Pinpoint the cell where the given text exists, returning its (X, Y) midpoint coordinate. 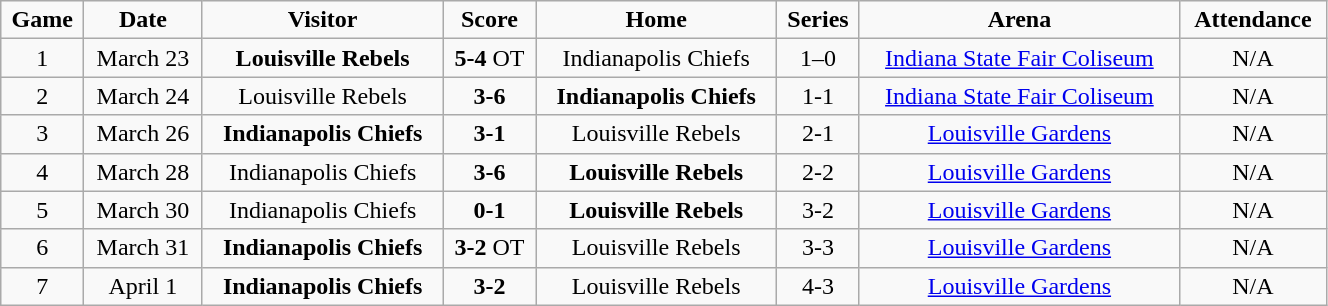
4 (42, 172)
March 24 (144, 96)
Score (490, 20)
3-1 (490, 134)
March 28 (144, 172)
March 23 (144, 58)
Arena (1019, 20)
1–0 (818, 58)
Game (42, 20)
5-4 OT (490, 58)
Attendance (1252, 20)
March 26 (144, 134)
2-1 (818, 134)
April 1 (144, 286)
3-3 (818, 248)
0-1 (490, 210)
March 31 (144, 248)
3-2 OT (490, 248)
1-1 (818, 96)
5 (42, 210)
Series (818, 20)
6 (42, 248)
Visitor (322, 20)
7 (42, 286)
Home (656, 20)
1 (42, 58)
4-3 (818, 286)
March 30 (144, 210)
Date (144, 20)
3 (42, 134)
2-2 (818, 172)
2 (42, 96)
